From the cell containing the given text, extract its center point as (X, Y) coordinate. 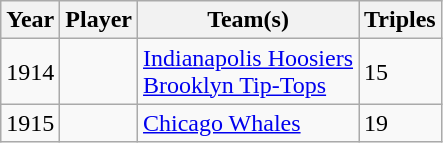
Triples (400, 20)
19 (400, 123)
Player (99, 20)
1914 (30, 72)
Team(s) (248, 20)
1915 (30, 123)
Chicago Whales (248, 123)
Indianapolis HoosiersBrooklyn Tip-Tops (248, 72)
Year (30, 20)
15 (400, 72)
